Pinpoint the cell where the given text exists, returning its [x, y] midpoint coordinate. 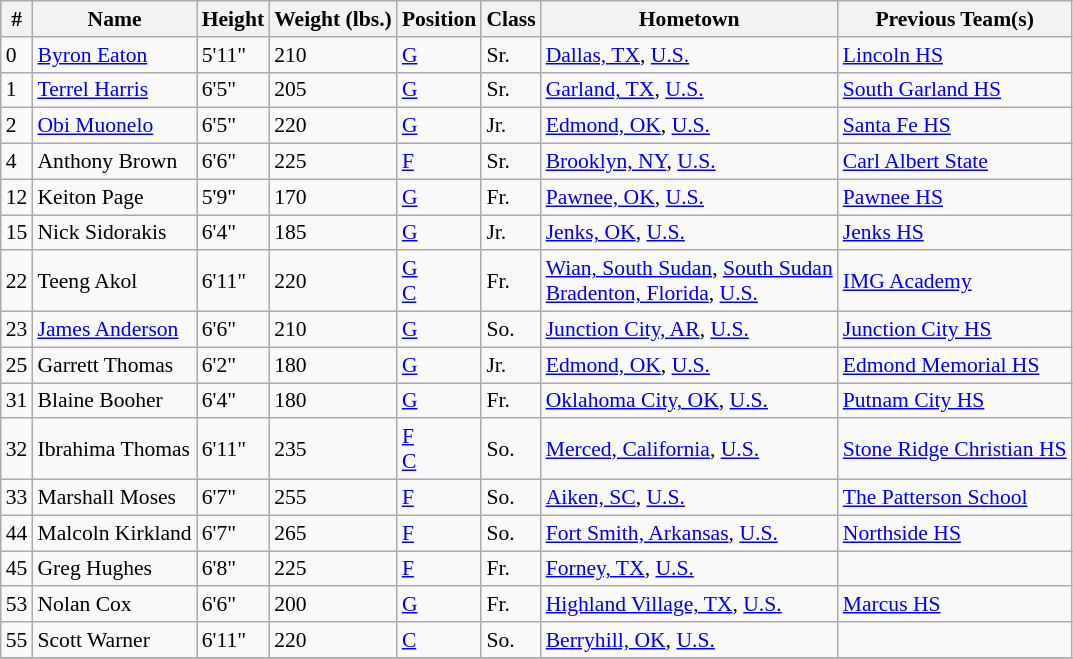
Oklahoma City, OK, U.S. [690, 401]
1 [17, 90]
South Garland HS [955, 90]
5'11" [233, 55]
Marshall Moses [114, 498]
Putnam City HS [955, 401]
Highland Village, TX, U.S. [690, 605]
Name [114, 19]
2 [17, 126]
31 [17, 401]
45 [17, 569]
Malcoln Kirkland [114, 533]
5'9" [233, 197]
32 [17, 450]
4 [17, 162]
6'8" [233, 569]
Position [439, 19]
Class [510, 19]
Lincoln HS [955, 55]
170 [333, 197]
Height [233, 19]
C [439, 640]
Berryhill, OK, U.S. [690, 640]
Garland, TX, U.S. [690, 90]
IMG Academy [955, 282]
Stone Ridge Christian HS [955, 450]
Greg Hughes [114, 569]
Teeng Akol [114, 282]
Blaine Booher [114, 401]
Santa Fe HS [955, 126]
Junction City HS [955, 330]
Marcus HS [955, 605]
Wian, South Sudan, South SudanBradenton, Florida, U.S. [690, 282]
Forney, TX, U.S. [690, 569]
33 [17, 498]
265 [333, 533]
Junction City, AR, U.S. [690, 330]
Anthony Brown [114, 162]
Brooklyn, NY, U.S. [690, 162]
185 [333, 233]
200 [333, 605]
Weight (lbs.) [333, 19]
Northside HS [955, 533]
205 [333, 90]
# [17, 19]
235 [333, 450]
Keiton Page [114, 197]
0 [17, 55]
James Anderson [114, 330]
Aiken, SC, U.S. [690, 498]
Hometown [690, 19]
23 [17, 330]
FC [439, 450]
6'2" [233, 365]
Dallas, TX, U.S. [690, 55]
GC [439, 282]
Jenks, OK, U.S. [690, 233]
Jenks HS [955, 233]
Carl Albert State [955, 162]
Scott Warner [114, 640]
Obi Muonelo [114, 126]
44 [17, 533]
55 [17, 640]
22 [17, 282]
Previous Team(s) [955, 19]
15 [17, 233]
25 [17, 365]
255 [333, 498]
Fort Smith, Arkansas, U.S. [690, 533]
Edmond Memorial HS [955, 365]
Pawnee, OK, U.S. [690, 197]
Nick Sidorakis [114, 233]
Nolan Cox [114, 605]
Byron Eaton [114, 55]
Merced, California, U.S. [690, 450]
Garrett Thomas [114, 365]
Ibrahima Thomas [114, 450]
53 [17, 605]
Pawnee HS [955, 197]
The Patterson School [955, 498]
12 [17, 197]
Terrel Harris [114, 90]
